Pinpoint the cell where the given text exists, returning its (X, Y) midpoint coordinate. 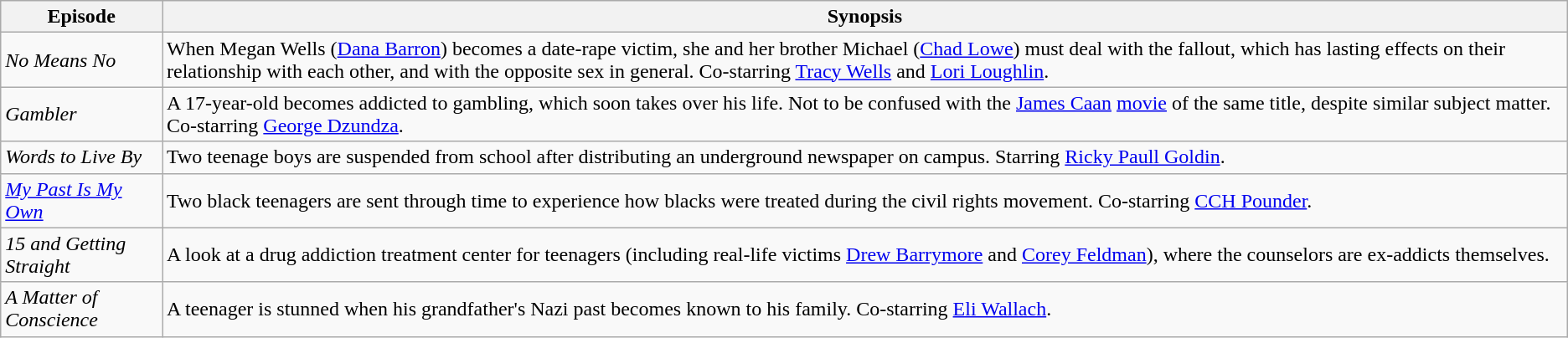
No Means No (82, 60)
Episode (82, 17)
A Matter of Conscience (82, 310)
Words to Live By (82, 157)
Two black teenagers are sent through time to experience how blacks were treated during the civil rights movement. Co-starring CCH Pounder. (865, 201)
Two teenage boys are suspended from school after distributing an underground newspaper on campus. Starring Ricky Paull Goldin. (865, 157)
Gambler (82, 114)
Synopsis (865, 17)
A teenager is stunned when his grandfather's Nazi past becomes known to his family. Co-starring Eli Wallach. (865, 310)
My Past Is My Own (82, 201)
15 and Getting Straight (82, 254)
